Pinpoint the cell where the given text exists, returning its (X, Y) midpoint coordinate. 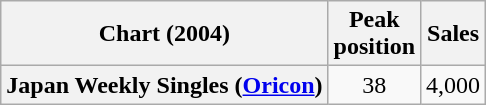
38 (374, 85)
4,000 (454, 85)
Peakposition (374, 34)
Japan Weekly Singles (Oricon) (164, 85)
Chart (2004) (164, 34)
Sales (454, 34)
